Locate the cell with the specified text and output its [x, y] center coordinate. 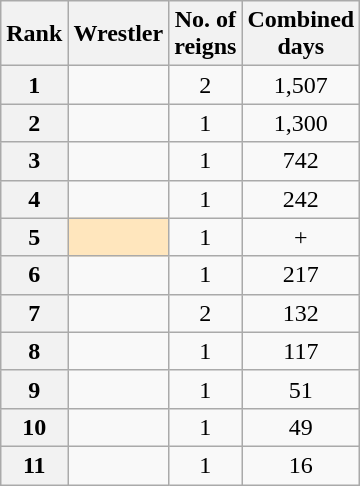
7 [34, 313]
1,507 [301, 85]
9 [34, 389]
4 [34, 199]
No. ofreigns [206, 34]
16 [301, 465]
Rank [34, 34]
1,300 [301, 123]
242 [301, 199]
Combineddays [301, 34]
Wrestler [118, 34]
11 [34, 465]
217 [301, 275]
3 [34, 161]
10 [34, 427]
742 [301, 161]
8 [34, 351]
5 [34, 237]
117 [301, 351]
+ [301, 237]
49 [301, 427]
132 [301, 313]
6 [34, 275]
51 [301, 389]
